Pinpoint the cell where the given text exists, returning its (X, Y) midpoint coordinate. 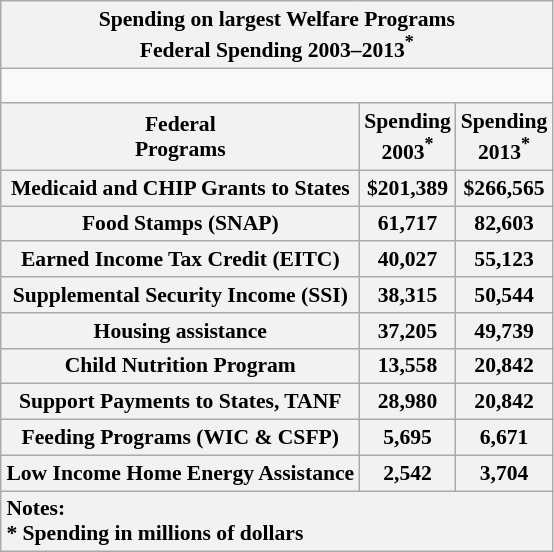
$201,389 (408, 188)
Low Income Home Energy Assistance (180, 473)
55,123 (504, 259)
Child Nutrition Program (180, 366)
13,558 (408, 366)
Feeding Programs (WIC & CSFP) (180, 437)
37,205 (408, 331)
3,704 (504, 473)
Spending on largest Welfare ProgramsFederal Spending 2003–2013* (276, 34)
49,739 (504, 331)
28,980 (408, 402)
FederalPrograms (180, 136)
40,027 (408, 259)
Supplemental Security Income (SSI) (180, 295)
82,603 (504, 224)
Spending2013* (504, 136)
$266,565 (504, 188)
Notes:* Spending in millions of dollars (276, 522)
Housing assistance (180, 331)
Food Stamps (SNAP) (180, 224)
6,671 (504, 437)
Spending2003* (408, 136)
Earned Income Tax Credit (EITC) (180, 259)
61,717 (408, 224)
Medicaid and CHIP Grants to States (180, 188)
Support Payments to States, TANF (180, 402)
50,544 (504, 295)
38,315 (408, 295)
2,542 (408, 473)
5,695 (408, 437)
